Output the (X, Y) coordinate of the center of the cell containing the given text.  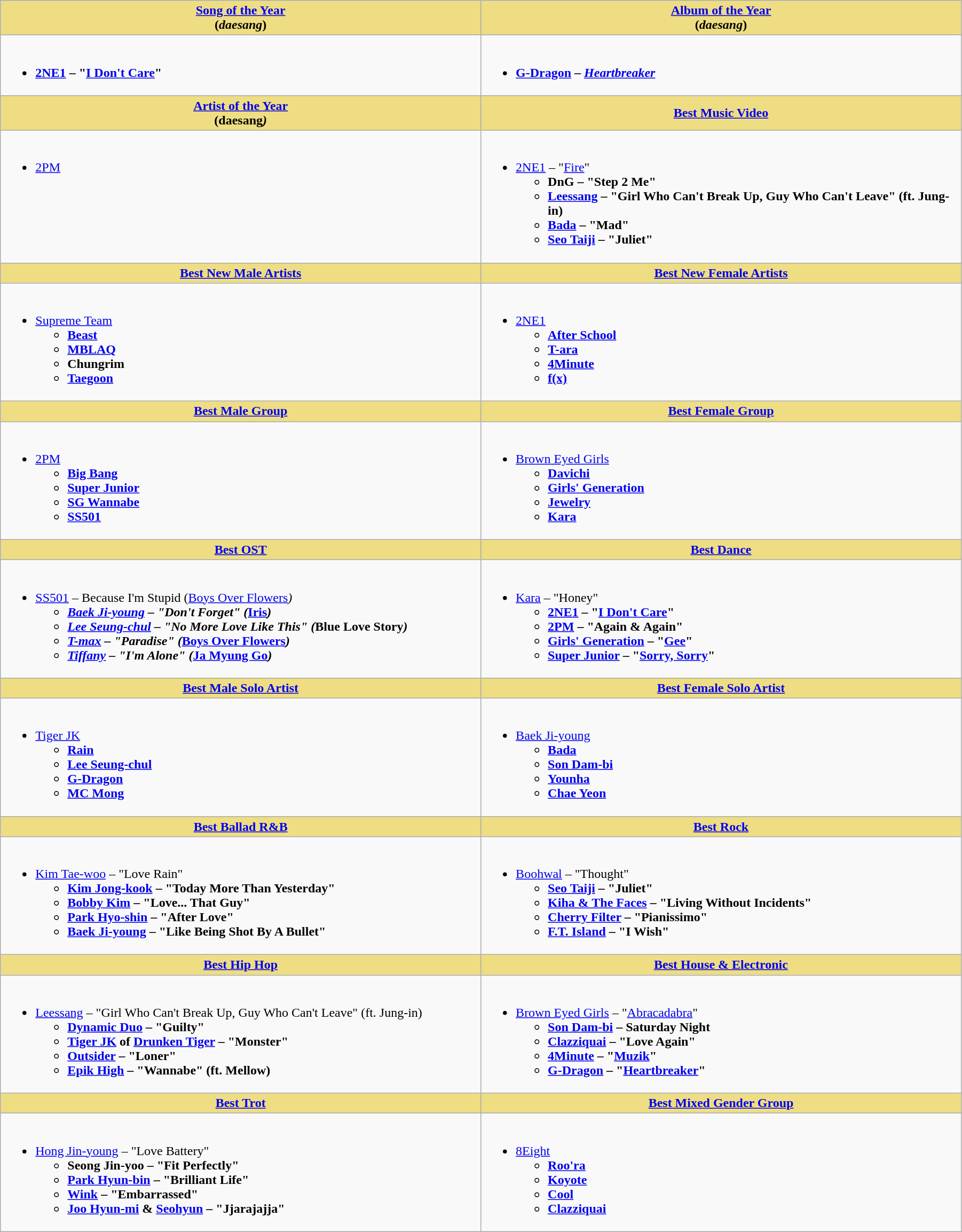
Best Dance (721, 550)
2PMBig BangSuper JuniorSG WannabeSS501 (241, 481)
Brown Eyed Girls – "Abracadabra"Son Dam-bi – Saturday NightClazziquai – "Love Again"4Minute – "Muzik"G-Dragon – "Heartbreaker" (721, 1034)
Best Music Video (721, 113)
Best Ballad R&B (241, 826)
Best Female Solo Artist (721, 688)
Best Female Group (721, 411)
Best House & Electronic (721, 965)
Best Hip Hop (241, 965)
Album of the Year(daesang) (721, 18)
Best New Female Artists (721, 273)
Tiger JKRainLee Seung-chulG-DragonMC Mong (241, 757)
Best Male Group (241, 411)
Best Trot (241, 1103)
Supreme TeamBeastMBLAQChungrimTaegoon (241, 342)
Best OST (241, 550)
Boohwal – "Thought"Seo Taiji – "Juliet"Kiha & The Faces – "Living Without Incidents"Cherry Filter – "Pianissimo"F.T. Island – "I Wish" (721, 896)
Best New Male Artists (241, 273)
Brown Eyed GirlsDavichiGirls' GenerationJewelryKara (721, 481)
Best Mixed Gender Group (721, 1103)
Best Rock (721, 826)
2NE1After SchoolT-ara4Minutef(x) (721, 342)
Best Male Solo Artist (241, 688)
2NE1 – "I Don't Care" (241, 65)
G-Dragon – Heartbreaker (721, 65)
Kara – "Honey"2NE1 – "I Don't Care"2PM – "Again & Again"Girls' Generation – "Gee"Super Junior – "Sorry, Sorry" (721, 618)
Song of the Year(daesang) (241, 18)
Artist of the Year(daesang) (241, 113)
Baek Ji-youngBadaSon Dam-biYounhaChae Yeon (721, 757)
2NE1 – "Fire"DnG – "Step 2 Me"Leessang – "Girl Who Can't Break Up, Guy Who Can't Leave" (ft. Jung-in)Bada – "Mad"Seo Taiji – "Juliet" (721, 197)
8EightRoo'raKoyoteCoolClazziquai (721, 1173)
2PM (241, 197)
